Identify which cell holds the provided text, then report its [x, y] central coordinate. 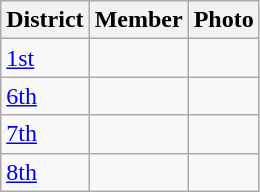
8th [45, 172]
6th [45, 96]
7th [45, 134]
District [45, 20]
1st [45, 58]
Member [138, 20]
Photo [224, 20]
